Pinpoint the cell where the given text exists, returning its [x, y] midpoint coordinate. 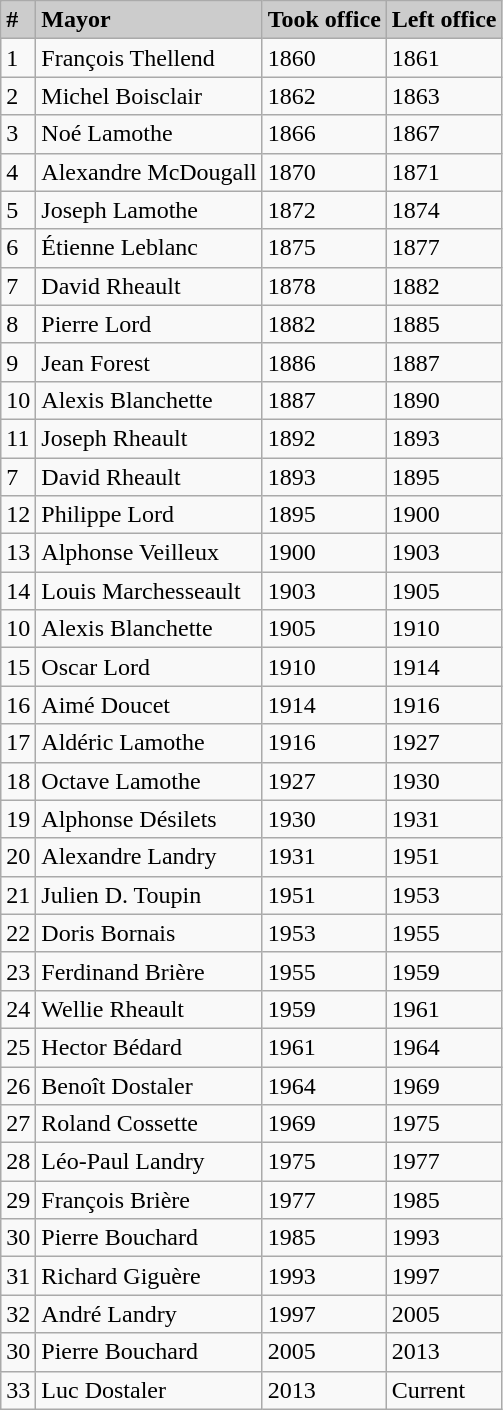
1885 [444, 324]
1870 [324, 172]
Doris Bornais [149, 933]
1875 [324, 248]
23 [18, 971]
28 [18, 1162]
Joseph Rheault [149, 438]
Louis Marchesseault [149, 591]
1863 [444, 96]
Took office [324, 20]
26 [18, 1085]
1886 [324, 362]
Left office [444, 20]
1 [18, 58]
13 [18, 553]
Aimé Doucet [149, 705]
6 [18, 248]
8 [18, 324]
Ferdinand Brière [149, 971]
Philippe Lord [149, 515]
27 [18, 1124]
17 [18, 743]
25 [18, 1047]
Hector Bédard [149, 1047]
16 [18, 705]
1877 [444, 248]
24 [18, 1009]
1874 [444, 210]
1872 [324, 210]
Pierre Lord [149, 324]
Alexandre McDougall [149, 172]
Octave Lamothe [149, 781]
Benoît Dostaler [149, 1085]
1871 [444, 172]
32 [18, 1314]
1890 [444, 400]
Oscar Lord [149, 667]
Julien D. Toupin [149, 895]
1892 [324, 438]
33 [18, 1390]
Mayor [149, 20]
Alphonse Désilets [149, 819]
2 [18, 96]
12 [18, 515]
19 [18, 819]
3 [18, 134]
29 [18, 1200]
Jean Forest [149, 362]
1866 [324, 134]
Alphonse Veilleux [149, 553]
Current [444, 1390]
# [18, 20]
9 [18, 362]
François Thellend [149, 58]
Wellie Rheault [149, 1009]
1878 [324, 286]
22 [18, 933]
1860 [324, 58]
14 [18, 591]
Étienne Leblanc [149, 248]
31 [18, 1276]
4 [18, 172]
Michel Boisclair [149, 96]
Luc Dostaler [149, 1390]
Alexandre Landry [149, 857]
Aldéric Lamothe [149, 743]
Joseph Lamothe [149, 210]
5 [18, 210]
20 [18, 857]
François Brière [149, 1200]
18 [18, 781]
15 [18, 667]
1861 [444, 58]
André Landry [149, 1314]
1867 [444, 134]
1862 [324, 96]
Léo-Paul Landry [149, 1162]
Roland Cossette [149, 1124]
Richard Giguère [149, 1276]
11 [18, 438]
21 [18, 895]
Noé Lamothe [149, 134]
